Find where the given text appears and provide that cell's center as (x, y) coordinate. 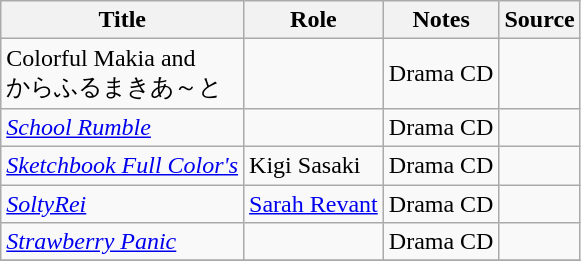
Sarah Revant (314, 203)
Kigi Sasaki (314, 165)
Notes (441, 20)
Sketchbook Full Color's (122, 165)
Title (122, 20)
Colorful Makia andからふるまきあ～と (122, 74)
SoltyRei (122, 203)
Role (314, 20)
School Rumble (122, 127)
Strawberry Panic (122, 242)
Source (540, 20)
